Pinpoint the cell where the given text exists, returning its (X, Y) midpoint coordinate. 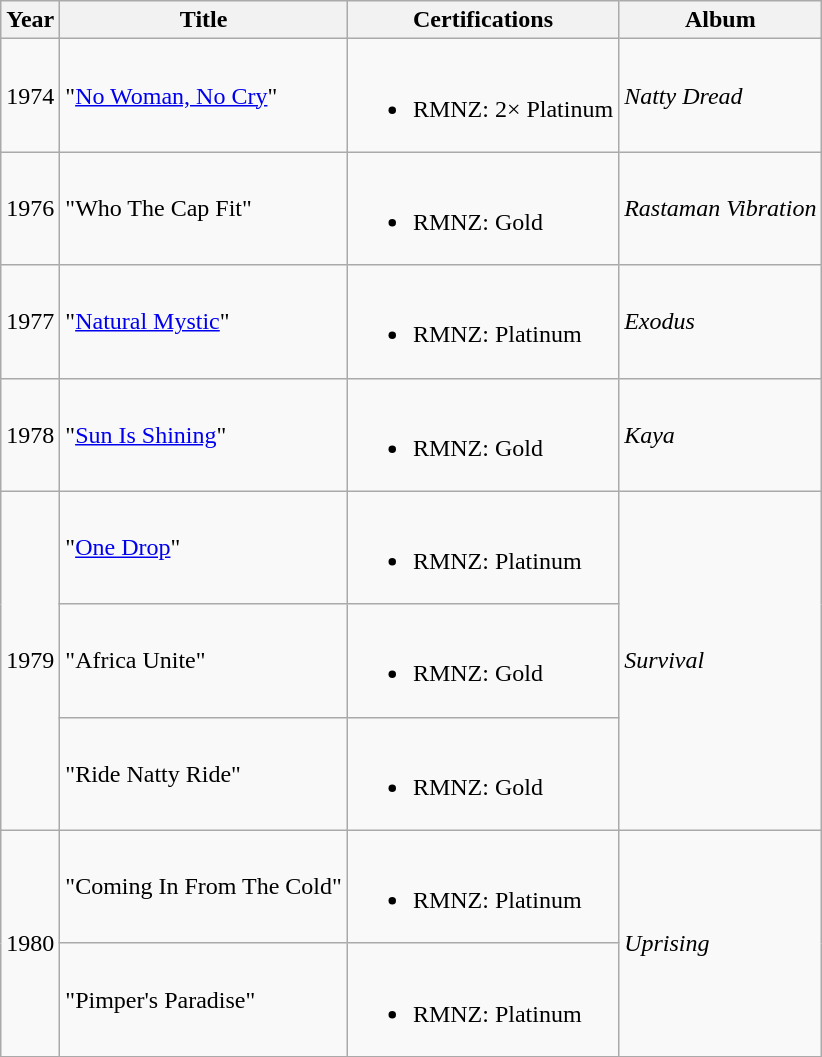
"Natural Mystic" (204, 322)
Rastaman Vibration (720, 208)
RMNZ: 2× Platinum (482, 96)
"Ride Natty Ride" (204, 774)
1974 (30, 96)
"Africa Unite" (204, 660)
"Who The Cap Fit" (204, 208)
Title (204, 20)
1976 (30, 208)
Year (30, 20)
1980 (30, 943)
Natty Dread (720, 96)
Album (720, 20)
1979 (30, 660)
Kaya (720, 434)
1977 (30, 322)
Exodus (720, 322)
"Sun Is Shining" (204, 434)
Survival (720, 660)
"No Woman, No Cry" (204, 96)
"One Drop" (204, 548)
"Coming In From The Cold" (204, 886)
1978 (30, 434)
"Pimper's Paradise" (204, 1000)
Certifications (482, 20)
Uprising (720, 943)
